For the text-containing cell, return its midpoint in (X, Y) coordinate format. 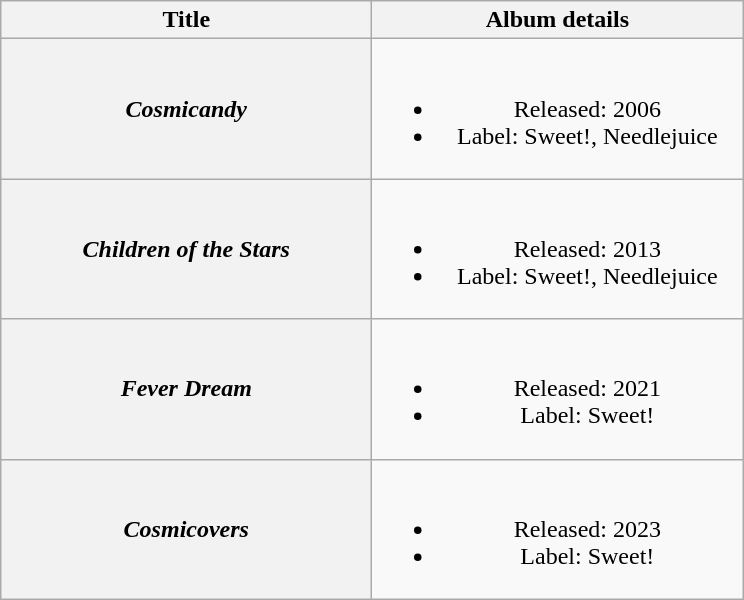
Released: 2006Label: Sweet!, Needlejuice (558, 109)
Cosmicovers (186, 529)
Released: 2013Label: Sweet!, Needlejuice (558, 249)
Cosmicandy (186, 109)
Fever Dream (186, 389)
Album details (558, 20)
Title (186, 20)
Released: 2021Label: Sweet! (558, 389)
Released: 2023Label: Sweet! (558, 529)
Children of the Stars (186, 249)
